Provide the (x, y) coordinate of the cell's center where the given text is located.  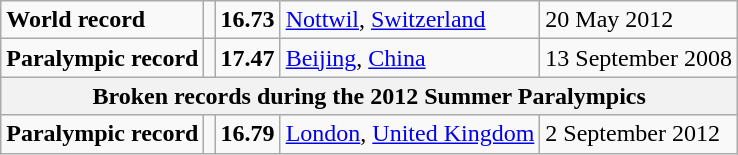
Nottwil, Switzerland (410, 20)
London, United Kingdom (410, 134)
Beijing, China (410, 58)
20 May 2012 (639, 20)
16.79 (248, 134)
16.73 (248, 20)
2 September 2012 (639, 134)
World record (102, 20)
17.47 (248, 58)
13 September 2008 (639, 58)
Broken records during the 2012 Summer Paralympics (370, 96)
